Determine the [x, y] coordinate at the center of the cell enclosing the given text.  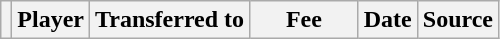
Fee [304, 20]
Transferred to [170, 20]
Source [458, 20]
Date [388, 20]
Player [51, 20]
